Output the (X, Y) coordinate of the center of the cell containing the given text.  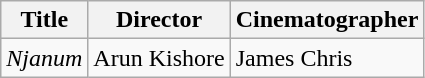
Arun Kishore (159, 58)
Njanum (44, 58)
Cinematographer (327, 20)
Director (159, 20)
James Chris (327, 58)
Title (44, 20)
